Determine the [X, Y] coordinate at the center of the cell enclosing the given text.  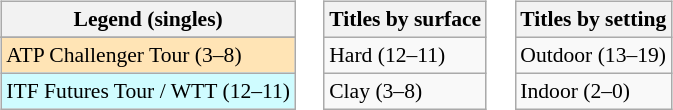
ATP Challenger Tour (3–8) [148, 55]
Outdoor (13–19) [593, 55]
Clay (3–8) [405, 91]
Hard (12–11) [405, 55]
Titles by surface [405, 20]
Legend (singles) [148, 20]
Indoor (2–0) [593, 91]
ITF Futures Tour / WTT (12–11) [148, 91]
Titles by setting [593, 20]
